Capture the cell that displays the provided text and extract its [x, y] central coordinate. 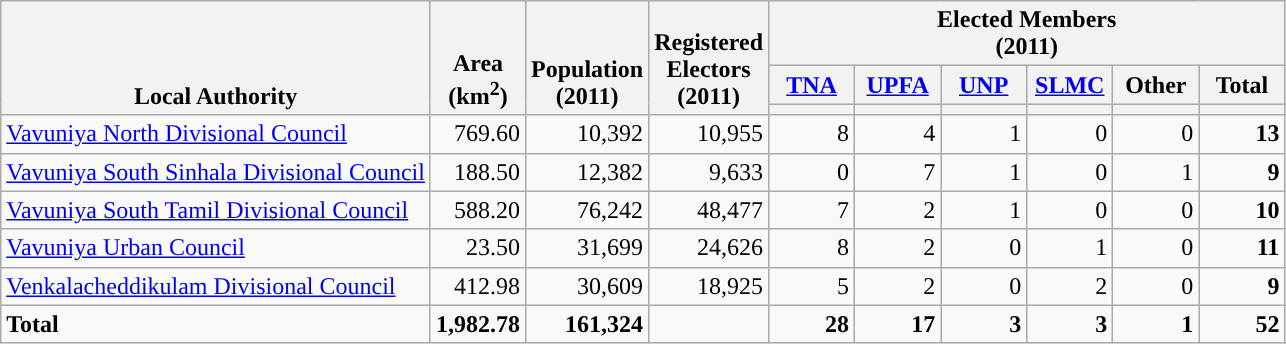
UNP [984, 85]
11 [1242, 248]
12,382 [588, 172]
10,955 [709, 134]
18,925 [709, 286]
24,626 [709, 248]
31,699 [588, 248]
Area(km2) [478, 58]
30,609 [588, 286]
1,982.78 [478, 324]
23.50 [478, 248]
SLMC [1070, 85]
161,324 [588, 324]
Vavuniya South Sinhala Divisional Council [216, 172]
Vavuniya Urban Council [216, 248]
9,633 [709, 172]
188.50 [478, 172]
RegisteredElectors(2011) [709, 58]
13 [1242, 134]
28 [812, 324]
Local Authority [216, 58]
588.20 [478, 210]
5 [812, 286]
4 [898, 134]
76,242 [588, 210]
UPFA [898, 85]
52 [1242, 324]
Other [1156, 85]
10,392 [588, 134]
769.60 [478, 134]
412.98 [478, 286]
48,477 [709, 210]
Vavuniya North Divisional Council [216, 134]
TNA [812, 85]
10 [1242, 210]
Elected Members(2011) [1027, 34]
Vavuniya South Tamil Divisional Council [216, 210]
Venkalacheddikulam Divisional Council [216, 286]
17 [898, 324]
Population(2011) [588, 58]
